Capture the cell that displays the provided text and extract its (x, y) central coordinate. 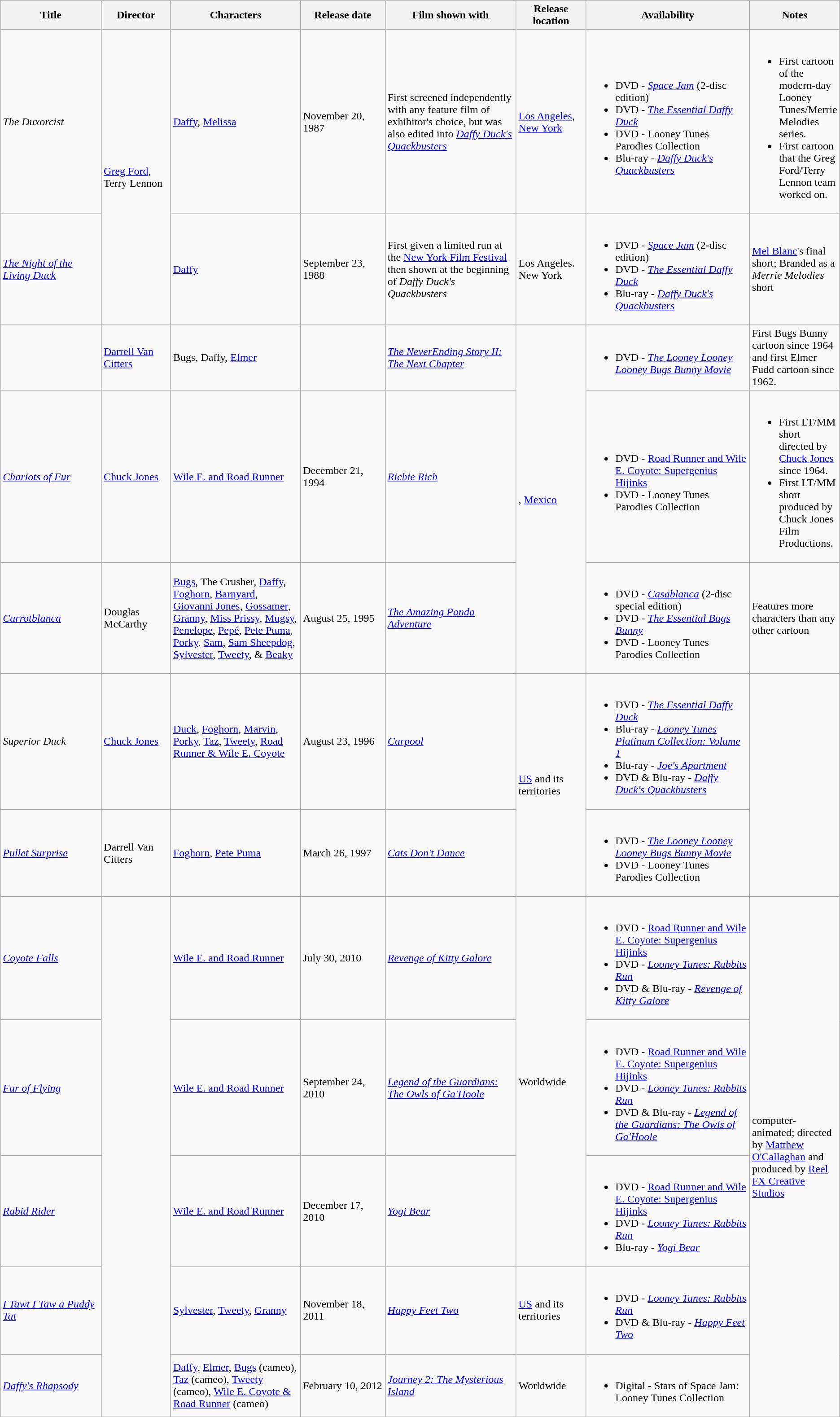
August 23, 1996 (343, 741)
DVD - Road Runner and Wile E. Coyote: Supergenius HijinksDVD - Looney Tunes: Rabbits RunDVD & Blu-ray - Legend of the Guardians: The Owls of Ga'Hoole (668, 1088)
Legend of the Guardians: The Owls of Ga'Hoole (451, 1088)
Greg Ford,Terry Lennon (136, 177)
Journey 2: The Mysterious Island (451, 1385)
Rabid Rider (51, 1211)
First LT/MM short directed by Chuck Jones since 1964.First LT/MM short produced by Chuck Jones Film Productions. (794, 477)
Daffy, Elmer, Bugs (cameo), Taz (cameo), Tweety (cameo), Wile E. Coyote & Road Runner (cameo) (235, 1385)
December 21, 1994 (343, 477)
Mel Blanc's final short; Branded as a Merrie Melodies short (794, 269)
Title (51, 15)
DVD - Road Runner and Wile E. Coyote: Supergenius HijinksDVD - Looney Tunes Parodies Collection (668, 477)
First given a limited run at the New York Film Festival then shown at the beginning of Daffy Duck's Quackbusters (451, 269)
Pullet Surprise (51, 853)
September 24, 2010 (343, 1088)
Bugs, Daffy, Elmer (235, 358)
Sylvester, Tweety, Granny (235, 1310)
DVD - Casablanca (2-disc special edition)DVD - The Essential Bugs BunnyDVD - Looney Tunes Parodies Collection (668, 618)
Characters (235, 15)
Los Angeles.New York (551, 269)
DVD - Space Jam (2-disc edition)DVD - The Essential Daffy DuckBlu-ray - Daffy Duck's Quackbusters (668, 269)
First cartoon of the modern-day Looney Tunes/Merrie Melodies series.First cartoon that the Greg Ford/Terry Lennon team worked on. (794, 122)
Notes (794, 15)
Duck, Foghorn, Marvin, Porky, Taz, Tweety, Road Runner & Wile E. Coyote (235, 741)
Cats Don't Dance (451, 853)
Release location (551, 15)
November 20, 1987 (343, 122)
Coyote Falls (51, 958)
Carpool (451, 741)
DVD - Road Runner and Wile E. Coyote: Supergenius HijinksDVD - Looney Tunes: Rabbits RunBlu-ray - Yogi Bear (668, 1211)
February 10, 2012 (343, 1385)
Los Angeles,New York (551, 122)
Happy Feet Two (451, 1310)
DVD - Space Jam (2-disc edition)DVD - The Essential Daffy DuckDVD - Looney Tunes Parodies CollectionBlu-ray - Daffy Duck's Quackbusters (668, 122)
DVD - The Looney Looney Looney Bugs Bunny MovieDVD - Looney Tunes Parodies Collection (668, 853)
The NeverEnding Story II: The Next Chapter (451, 358)
August 25, 1995 (343, 618)
Director (136, 15)
Release date (343, 15)
The Amazing Panda Adventure (451, 618)
Film shown with (451, 15)
November 18, 2011 (343, 1310)
September 23, 1988 (343, 269)
Revenge of Kitty Galore (451, 958)
Daffy's Rhapsody (51, 1385)
Fur of Flying (51, 1088)
The Night of the Living Duck (51, 269)
Features more characters than any other cartoon (794, 618)
Chariots of Fur (51, 477)
Yogi Bear (451, 1211)
First screened independently with any feature film of exhibitor's choice, but was also edited into Daffy Duck's Quackbusters (451, 122)
DVD - The Essential Daffy DuckBlu-ray - Looney Tunes Platinum Collection: Volume 1Blu-ray - Joe's ApartmentDVD & Blu-ray - Daffy Duck's Quackbusters (668, 741)
Digital - Stars of Space Jam: Looney Tunes Collection (668, 1385)
computer-animated; directed by Matthew O'Callaghan and produced by Reel FX Creative Studios (794, 1156)
, Mexico (551, 499)
Availability (668, 15)
Carrotblanca (51, 618)
I Tawt I Taw a Puddy Tat (51, 1310)
Daffy, Melissa (235, 122)
Superior Duck (51, 741)
Douglas McCarthy (136, 618)
DVD - Road Runner and Wile E. Coyote: Supergenius HijinksDVD - Looney Tunes: Rabbits RunDVD & Blu-ray - Revenge of Kitty Galore (668, 958)
The Duxorcist (51, 122)
December 17, 2010 (343, 1211)
First Bugs Bunny cartoon since 1964 and first Elmer Fudd cartoon since 1962. (794, 358)
Foghorn, Pete Puma (235, 853)
July 30, 2010 (343, 958)
Daffy (235, 269)
DVD - Looney Tunes: Rabbits RunDVD & Blu-ray - Happy Feet Two (668, 1310)
DVD - The Looney Looney Looney Bugs Bunny Movie (668, 358)
March 26, 1997 (343, 853)
Richie Rich (451, 477)
